Locate the cell with the specified text and output its (x, y) center coordinate. 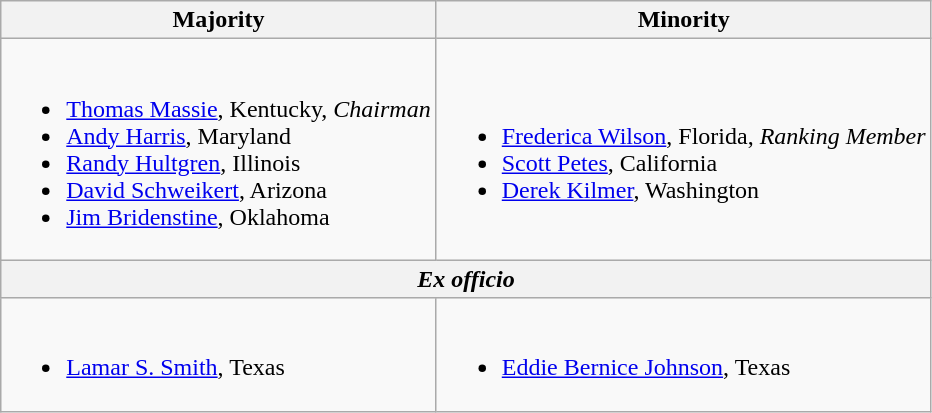
Ex officio (466, 279)
Eddie Bernice Johnson, Texas (684, 354)
Minority (684, 20)
Thomas Massie, Kentucky, ChairmanAndy Harris, MarylandRandy Hultgren, IllinoisDavid Schweikert, ArizonaJim Bridenstine, Oklahoma (218, 150)
Frederica Wilson, Florida, Ranking MemberScott Petes, CaliforniaDerek Kilmer, Washington (684, 150)
Lamar S. Smith, Texas (218, 354)
Majority (218, 20)
